Return (X, Y) of the center of cell containing provided text 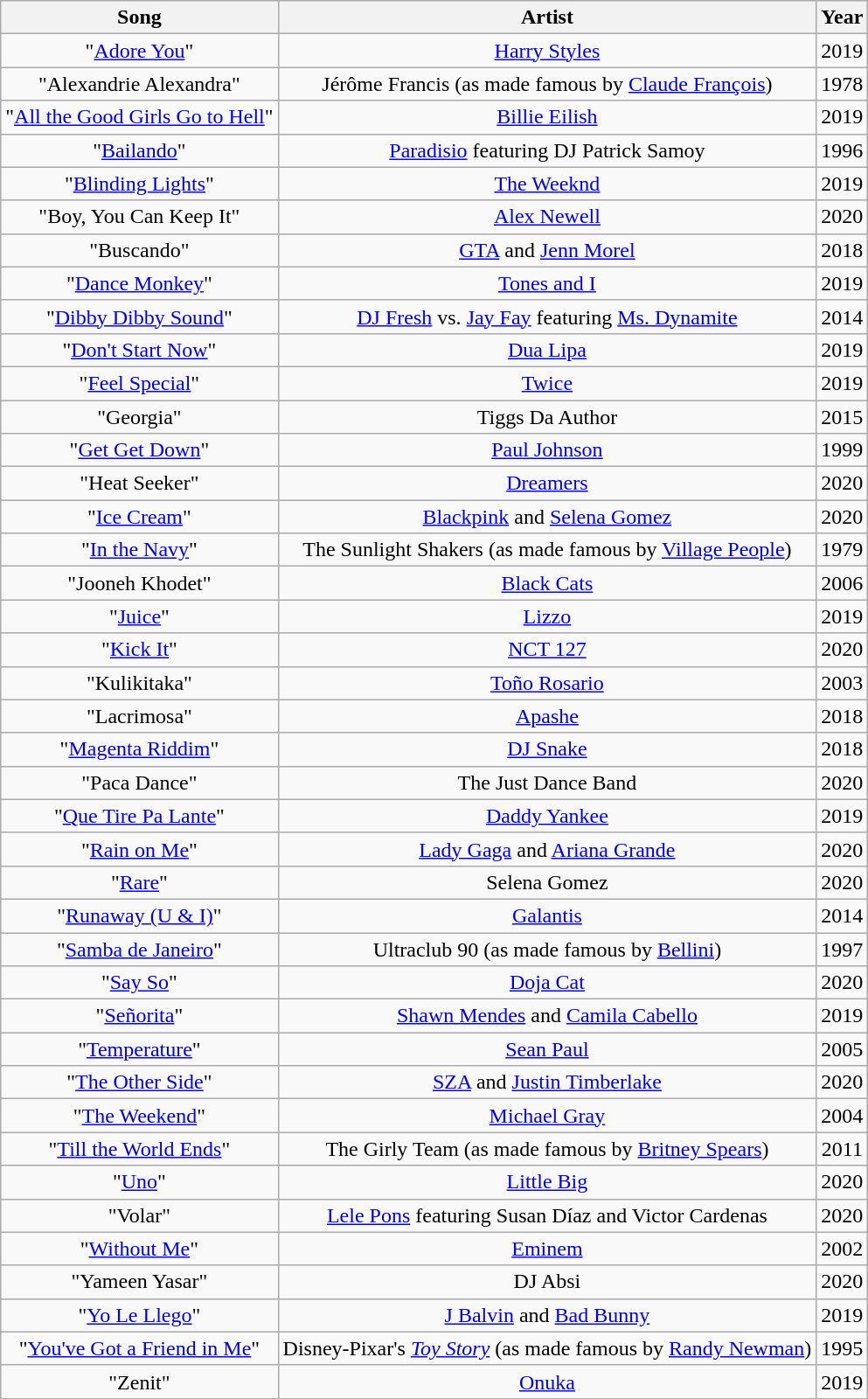
Lele Pons featuring Susan Díaz and Victor Cardenas (547, 1215)
"All the Good Girls Go to Hell" (140, 117)
"Get Get Down" (140, 450)
"Que Tire Pa Lante" (140, 816)
Galantis (547, 915)
Sean Paul (547, 1049)
"Ice Cream" (140, 517)
Year (843, 17)
Black Cats (547, 583)
"Feel Special" (140, 383)
"The Weekend" (140, 1116)
Jérôme Francis (as made famous by Claude François) (547, 84)
Onuka (547, 1382)
Michael Gray (547, 1116)
DJ Absi (547, 1282)
2011 (843, 1149)
1996 (843, 150)
"Señorita" (140, 1016)
"Till the World Ends" (140, 1149)
"Dibby Dibby Sound" (140, 317)
Tiggs Da Author (547, 417)
Billie Eilish (547, 117)
"Kulikitaka" (140, 683)
The Girly Team (as made famous by Britney Spears) (547, 1149)
Selena Gomez (547, 882)
"Yo Le Llego" (140, 1315)
"Runaway (U & I)" (140, 915)
Artist (547, 17)
"Dance Monkey" (140, 283)
Alex Newell (547, 217)
Eminem (547, 1249)
2015 (843, 417)
2005 (843, 1049)
NCT 127 (547, 650)
1999 (843, 450)
"Yameen Yasar" (140, 1282)
Toño Rosario (547, 683)
DJ Snake (547, 749)
2006 (843, 583)
"In the Navy" (140, 550)
DJ Fresh vs. Jay Fay featuring Ms. Dynamite (547, 317)
"Volar" (140, 1215)
Harry Styles (547, 51)
"Blinding Lights" (140, 184)
The Just Dance Band (547, 783)
1997 (843, 949)
"Rare" (140, 882)
SZA and Justin Timberlake (547, 1082)
Daddy Yankee (547, 816)
Lady Gaga and Ariana Grande (547, 849)
"You've Got a Friend in Me" (140, 1348)
"Uno" (140, 1182)
The Sunlight Shakers (as made famous by Village People) (547, 550)
"Lacrimosa" (140, 716)
"Heat Seeker" (140, 484)
Dua Lipa (547, 350)
1995 (843, 1348)
"Alexandrie Alexandra" (140, 84)
1979 (843, 550)
Little Big (547, 1182)
Doja Cat (547, 983)
Twice (547, 383)
2002 (843, 1249)
"Buscando" (140, 250)
"Jooneh Khodet" (140, 583)
"Paca Dance" (140, 783)
Paradisio featuring DJ Patrick Samoy (547, 150)
"Juice" (140, 616)
"Samba de Janeiro" (140, 949)
"Georgia" (140, 417)
"Say So" (140, 983)
"Temperature" (140, 1049)
"Boy, You Can Keep It" (140, 217)
Dreamers (547, 484)
2004 (843, 1116)
"Don't Start Now" (140, 350)
Blackpink and Selena Gomez (547, 517)
"Kick It" (140, 650)
Paul Johnson (547, 450)
Tones and I (547, 283)
J Balvin and Bad Bunny (547, 1315)
1978 (843, 84)
"Adore You" (140, 51)
Apashe (547, 716)
Disney-Pixar's Toy Story (as made famous by Randy Newman) (547, 1348)
"Bailando" (140, 150)
Ultraclub 90 (as made famous by Bellini) (547, 949)
Song (140, 17)
"Without Me" (140, 1249)
"The Other Side" (140, 1082)
"Zenit" (140, 1382)
Shawn Mendes and Camila Cabello (547, 1016)
GTA and Jenn Morel (547, 250)
Lizzo (547, 616)
"Magenta Riddim" (140, 749)
"Rain on Me" (140, 849)
The Weeknd (547, 184)
2003 (843, 683)
